From the cell containing the given text, extract its center point as (x, y) coordinate. 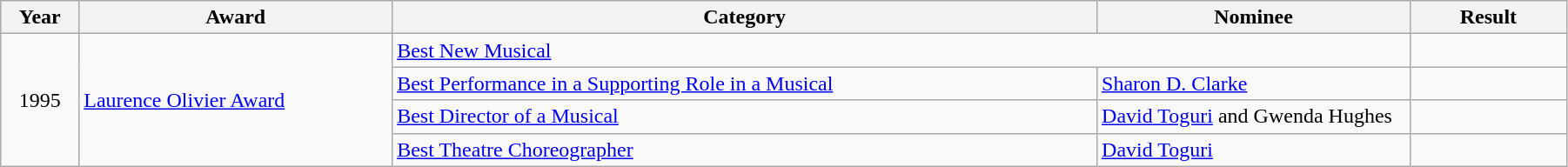
Best New Musical (901, 50)
Year (40, 17)
Best Performance in a Supporting Role in a Musical (745, 83)
Category (745, 17)
David Toguri and Gwenda Hughes (1254, 117)
Best Theatre Choreographer (745, 150)
Best Director of a Musical (745, 117)
Award (236, 17)
Sharon D. Clarke (1254, 83)
1995 (40, 100)
Laurence Olivier Award (236, 100)
Result (1488, 17)
David Toguri (1254, 150)
Nominee (1254, 17)
